Capture the cell that displays the provided text and extract its (X, Y) central coordinate. 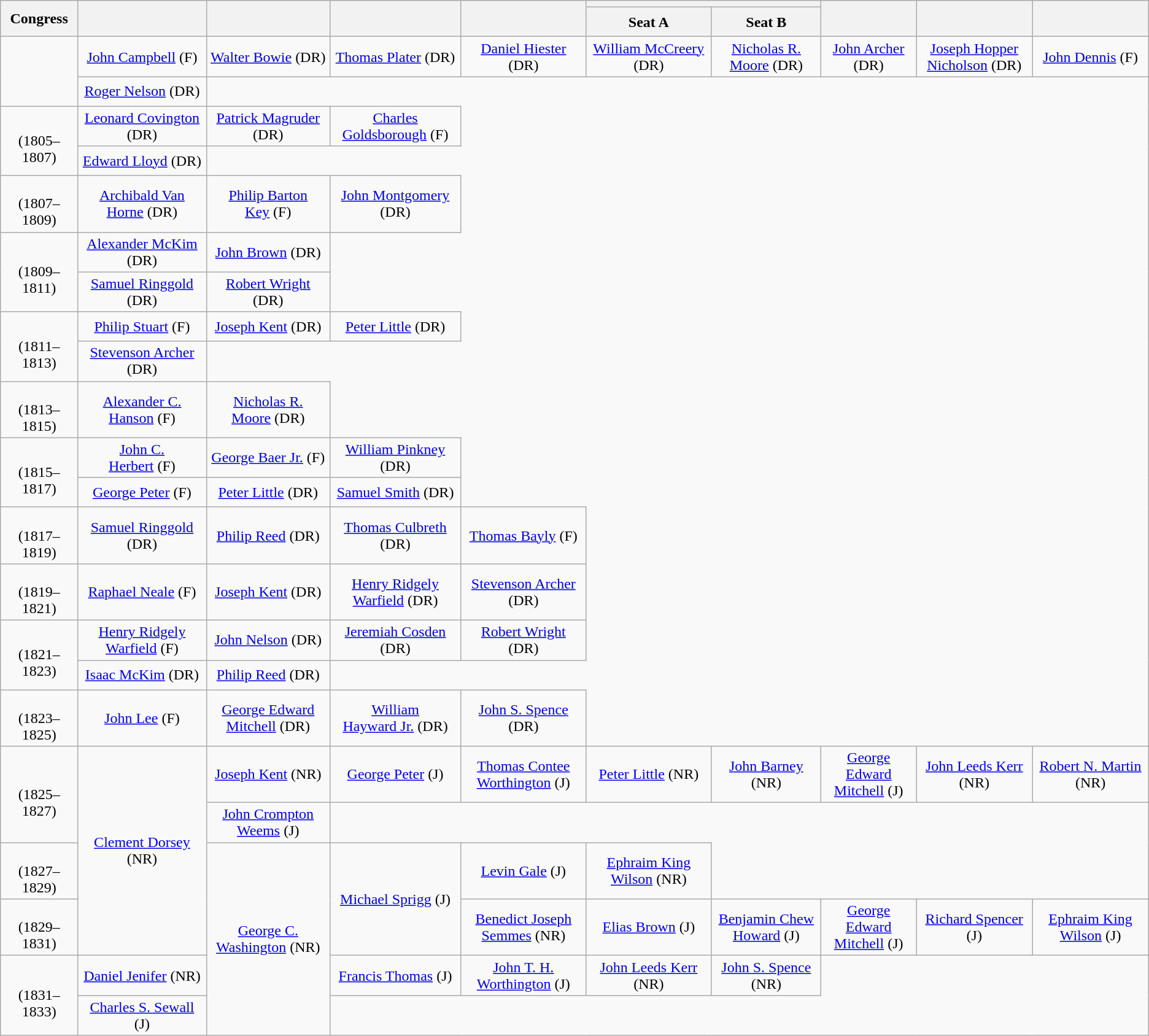
John C.Herbert (F) (142, 458)
Francis Thomas (J) (395, 976)
Alexander McKim (DR) (142, 252)
Congress (39, 18)
Samuel Smith (DR) (395, 492)
Roger Nelson (DR) (142, 91)
Daniel Jenifer (NR) (142, 976)
Richard Spencer (J) (975, 927)
(1829–1831) (39, 927)
Benjamin ChewHoward (J) (766, 927)
(1819–1821) (39, 592)
(1811–1813) (39, 346)
Walter Bowie (DR) (268, 56)
Henry RidgelyWarfield (F) (142, 640)
Archibald VanHorne (DR) (142, 204)
Philip BartonKey (F) (268, 204)
George Peter (J) (395, 775)
John Dennis (F) (1090, 56)
John Barney (NR) (766, 775)
(1805–1807) (39, 141)
(1813–1815) (39, 409)
(1821–1823) (39, 654)
George Peter (F) (142, 492)
John Brown (DR) (268, 252)
(1825–1827) (39, 794)
CharlesGoldsborough (F) (395, 126)
Levin Gale (J) (524, 871)
William Pinkney (DR) (395, 458)
Ephraim KingWilson (J) (1090, 927)
Elias Brown (J) (649, 927)
John Montgomery (DR) (395, 204)
Philip Stuart (F) (142, 327)
George EdwardMitchell (DR) (268, 718)
John CromptonWeems (J) (268, 822)
John Archer (DR) (869, 56)
John S. Spence (DR) (524, 718)
Thomas Bayly (F) (524, 535)
Seat B (766, 22)
John T. H.Worthington (J) (524, 976)
Edward Lloyd (DR) (142, 161)
(1817–1819) (39, 535)
John Lee (F) (142, 718)
Joseph HopperNicholson (DR) (975, 56)
Isaac McKim (DR) (142, 675)
Thomas Culbreth (DR) (395, 535)
Benedict JosephSemmes (NR) (524, 927)
Joseph Kent (NR) (268, 775)
Thomas ConteeWorthington (J) (524, 775)
John Campbell (F) (142, 56)
(1827–1829) (39, 871)
Ephraim KingWilson (NR) (649, 871)
Henry RidgelyWarfield (DR) (395, 592)
(1831–1833) (39, 995)
Thomas Plater (DR) (395, 56)
Patrick Magruder (DR) (268, 126)
(1823–1825) (39, 718)
Robert N. Martin (NR) (1090, 775)
WilliamHayward Jr. (DR) (395, 718)
John S. Spence (NR) (766, 976)
(1809–1811) (39, 272)
Charles S. Sewall (J) (142, 1015)
George Baer Jr. (F) (268, 458)
Raphael Neale (F) (142, 592)
(1807–1809) (39, 204)
Leonard Covington (DR) (142, 126)
Jeremiah Cosden (DR) (395, 640)
Alexander C.Hanson (F) (142, 409)
Clement Dorsey (NR) (142, 851)
Daniel Hiester (DR) (524, 56)
Michael Sprigg (J) (395, 899)
William McCreery (DR) (649, 56)
Seat A (649, 22)
Peter Little (NR) (649, 775)
George C.Washington (NR) (268, 939)
(1815–1817) (39, 473)
John Nelson (DR) (268, 640)
